Scan for the cell matching the given text and deliver its [x, y] coordinate at center. 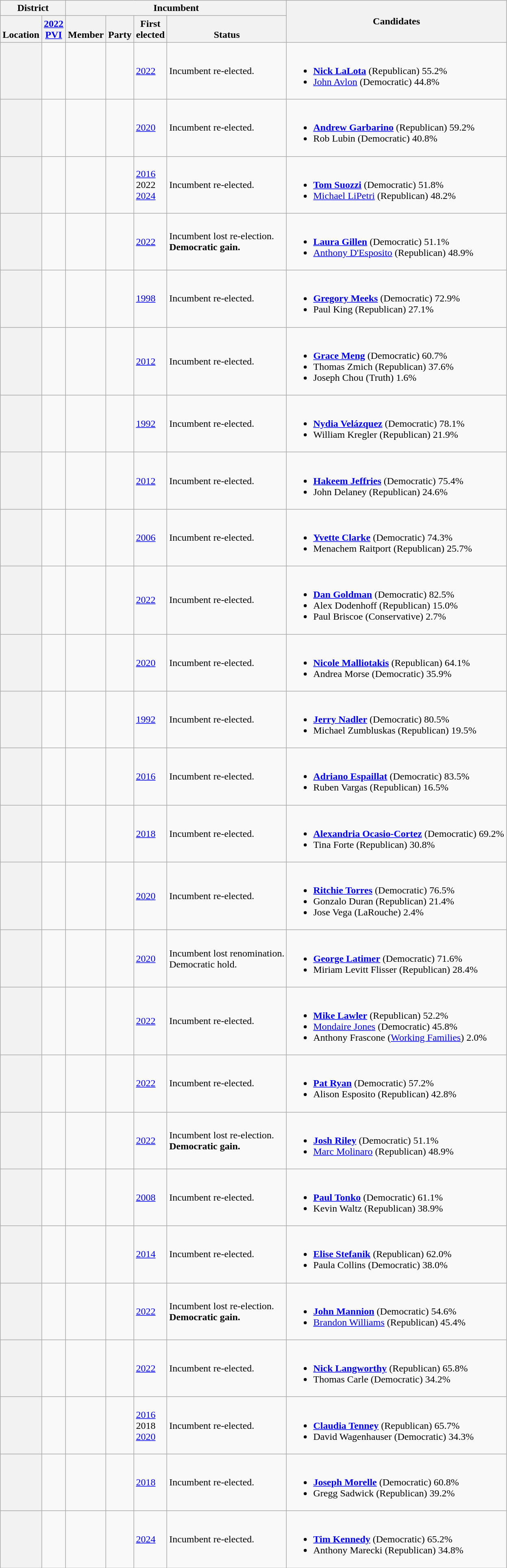
Mike Lawler (Republican) 52.2%Mondaire Jones (Democratic) 45.8%Anthony Frascone (Working Families) 2.0% [396, 1021]
Grace Meng (Democratic) 60.7%Thomas Zmich (Republican) 37.6%Joseph Chou (Truth) 1.6% [396, 361]
Nick Langworthy (Republican) 65.8%Thomas Carle (Democratic) 34.2% [396, 1368]
Joseph Morelle (Democratic) 60.8%Gregg Sadwick (Republican) 39.2% [396, 1482]
Incumbent lost renomination.Democratic hold. [227, 959]
Paul Tonko (Democratic) 61.1%Kevin Waltz (Republican) 38.9% [396, 1197]
Dan Goldman (Democratic) 82.5%Alex Dodenhoff (Republican) 15.0%Paul Briscoe (Conservative) 2.7% [396, 600]
Incumbent [176, 8]
Elise Stefanik (Republican) 62.0%Paula Collins (Democratic) 38.0% [396, 1254]
George Latimer (Democratic) 71.6%Miriam Levitt Flisser (Republican) 28.4% [396, 959]
Firstelected [150, 29]
20162018 2020 [150, 1425]
Jerry Nadler (Democratic) 80.5%Michael Zumbluskas (Republican) 19.5% [396, 720]
Tom Suozzi (Democratic) 51.8%Michael LiPetri (Republican) 48.2% [396, 185]
Tim Kennedy (Democratic) 65.2%Anthony Marecki (Republican) 34.8% [396, 1539]
Pat Ryan (Democratic) 57.2%Alison Esposito (Republican) 42.8% [396, 1083]
Ritchie Torres (Democratic) 76.5%Gonzalo Duran (Republican) 21.4%Jose Vega (LaRouche) 2.4% [396, 896]
Nick LaLota (Republican) 55.2%John Avlon (Democratic) 44.8% [396, 71]
John Mannion (Democratic) 54.6%Brandon Williams (Republican) 45.4% [396, 1311]
Party [120, 29]
20162022 2024 [150, 185]
Andrew Garbarino (Republican) 59.2%Rob Lubin (Democratic) 40.8% [396, 128]
Josh Riley (Democratic) 51.1%Marc Molinaro (Republican) 48.9% [396, 1140]
Location [21, 29]
2006 [150, 537]
District [33, 8]
Claudia Tenney (Republican) 65.7%David Wagenhauser (Democratic) 34.3% [396, 1425]
2008 [150, 1197]
1998 [150, 299]
2024 [150, 1539]
Adriano Espaillat (Democratic) 83.5%Ruben Vargas (Republican) 16.5% [396, 777]
Laura Gillen (Democratic) 51.1%Anthony D'Esposito (Republican) 48.9% [396, 242]
Hakeem Jeffries (Democratic) 75.4%John Delaney (Republican) 24.6% [396, 480]
Status [227, 29]
2022PVI [54, 29]
Alexandria Ocasio-Cortez (Democratic) 69.2%Tina Forte (Republican) 30.8% [396, 834]
Member [86, 29]
Nydia Velázquez (Democratic) 78.1%William Kregler (Republican) 21.9% [396, 424]
Candidates [396, 21]
Yvette Clarke (Democratic) 74.3%Menachem Raitport (Republican) 25.7% [396, 537]
Gregory Meeks (Democratic) 72.9%Paul King (Republican) 27.1% [396, 299]
2016 [150, 777]
Nicole Malliotakis (Republican) 64.1%Andrea Morse (Democratic) 35.9% [396, 662]
2014 [150, 1254]
